From the cell containing the given text, extract its center point as [X, Y] coordinate. 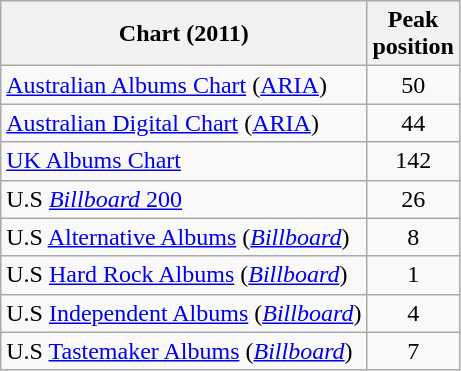
Peak position [413, 34]
44 [413, 123]
Chart (2011) [184, 34]
U.S Alternative Albums (Billboard) [184, 237]
7 [413, 351]
26 [413, 199]
U.S Tastemaker Albums (Billboard) [184, 351]
1 [413, 275]
50 [413, 85]
Australian Albums Chart (ARIA) [184, 85]
142 [413, 161]
U.S Hard Rock Albums (Billboard) [184, 275]
8 [413, 237]
UK Albums Chart [184, 161]
U.S Independent Albums (Billboard) [184, 313]
Australian Digital Chart (ARIA) [184, 123]
U.S Billboard 200 [184, 199]
4 [413, 313]
